Search for the cell housing the specified text and yield its [X, Y] center coordinate. 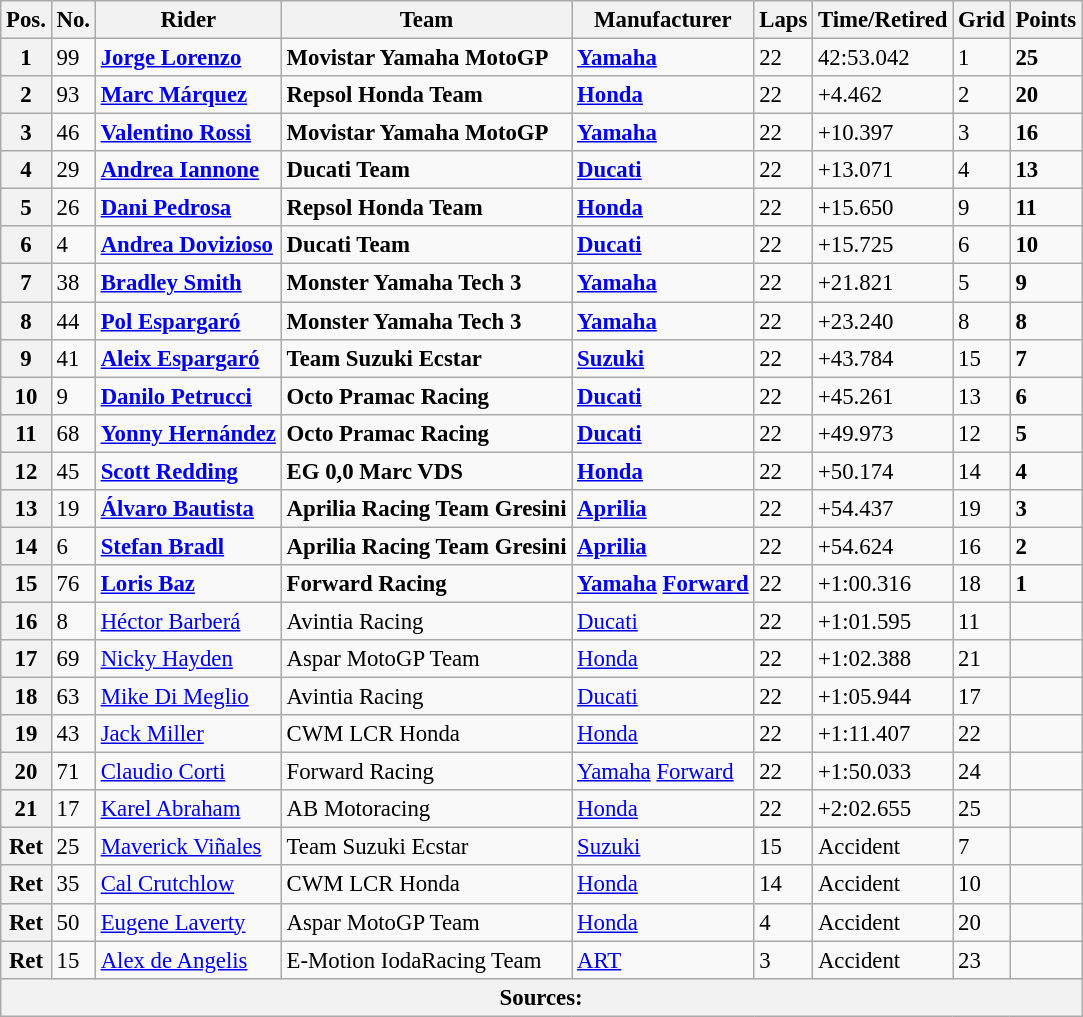
26 [73, 208]
+23.240 [883, 321]
Alex de Angelis [188, 960]
+2:02.655 [883, 809]
Pol Espargaró [188, 321]
38 [73, 283]
+13.071 [883, 170]
Valentino Rossi [188, 133]
Jorge Lorenzo [188, 58]
69 [73, 659]
93 [73, 95]
Cal Crutchlow [188, 885]
63 [73, 697]
Loris Baz [188, 584]
50 [73, 922]
No. [73, 20]
+43.784 [883, 358]
Pos. [26, 20]
Eugene Laverty [188, 922]
AB Motoracing [426, 809]
+49.973 [883, 433]
Héctor Barberá [188, 621]
Bradley Smith [188, 283]
+54.624 [883, 546]
41 [73, 358]
45 [73, 471]
42:53.042 [883, 58]
Team [426, 20]
Andrea Dovizioso [188, 245]
Dani Pedrosa [188, 208]
Danilo Petrucci [188, 396]
46 [73, 133]
29 [73, 170]
+1:05.944 [883, 697]
+21.821 [883, 283]
+15.725 [883, 245]
Andrea Iannone [188, 170]
76 [73, 584]
43 [73, 734]
Álvaro Bautista [188, 509]
35 [73, 885]
44 [73, 321]
Karel Abraham [188, 809]
+45.261 [883, 396]
99 [73, 58]
EG 0,0 Marc VDS [426, 471]
+1:11.407 [883, 734]
Maverick Viñales [188, 847]
Rider [188, 20]
E-Motion IodaRacing Team [426, 960]
Grid [982, 20]
Stefan Bradl [188, 546]
Aleix Espargaró [188, 358]
Points [1046, 20]
+1:50.033 [883, 772]
Time/Retired [883, 20]
24 [982, 772]
Laps [784, 20]
Claudio Corti [188, 772]
68 [73, 433]
71 [73, 772]
+4.462 [883, 95]
+1:01.595 [883, 621]
Jack Miller [188, 734]
23 [982, 960]
Scott Redding [188, 471]
+15.650 [883, 208]
Yonny Hernández [188, 433]
+50.174 [883, 471]
+10.397 [883, 133]
Nicky Hayden [188, 659]
Sources: [542, 997]
Mike Di Meglio [188, 697]
Manufacturer [663, 20]
+1:00.316 [883, 584]
+1:02.388 [883, 659]
ART [663, 960]
+54.437 [883, 509]
Marc Márquez [188, 95]
